From the cell containing the given text, extract its center point as [X, Y] coordinate. 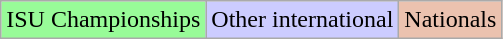
ISU Championships [104, 20]
Other international [302, 20]
Nationals [450, 20]
